Scan for the cell matching the given text and deliver its (X, Y) coordinate at center. 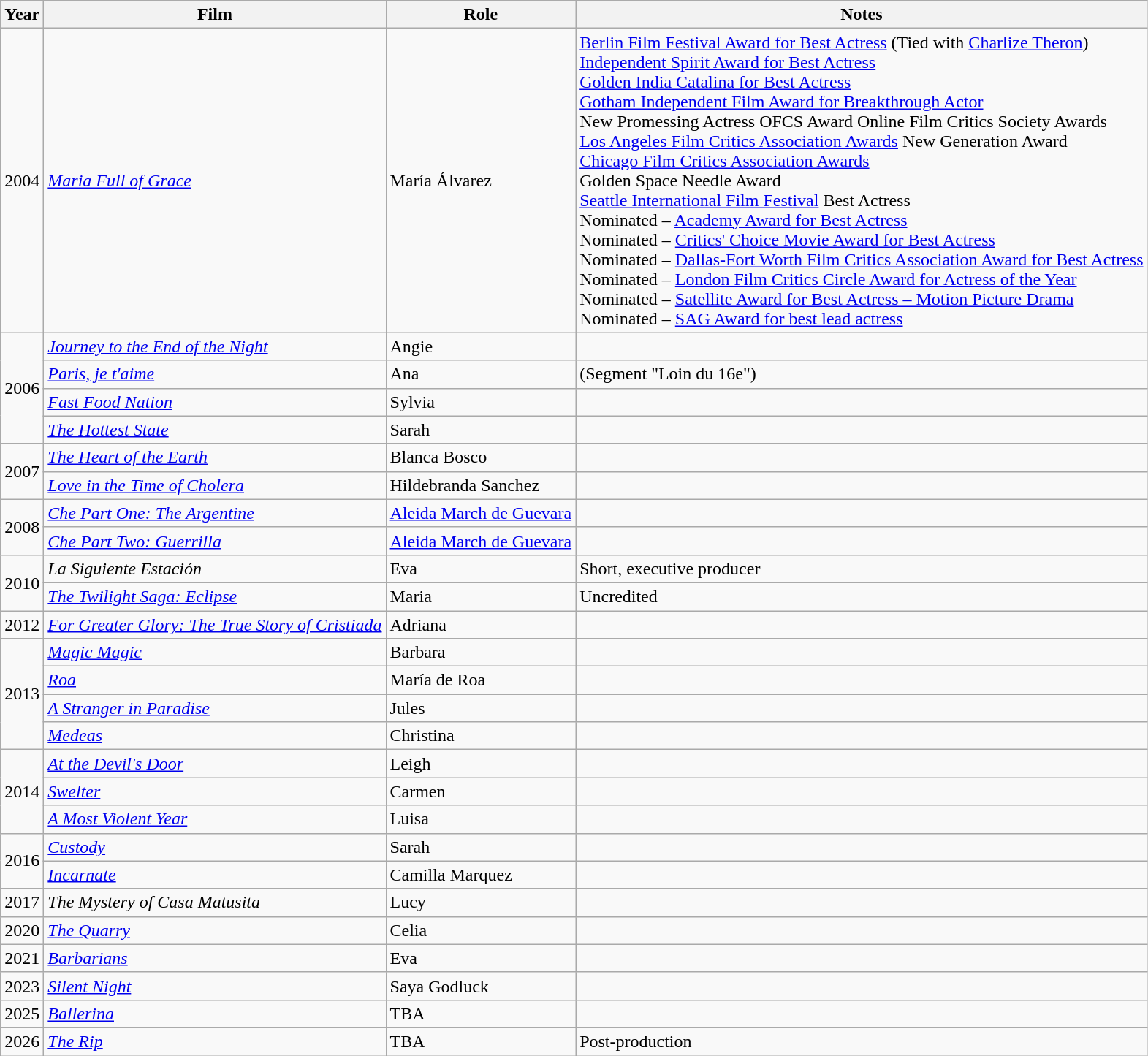
The Mystery of Casa Matusita (215, 903)
2025 (22, 1014)
Year (22, 15)
Che Part One: The Argentine (215, 513)
Maria (481, 596)
2004 (22, 181)
Notes (862, 15)
María de Roa (481, 680)
At the Devil's Door (215, 764)
The Twilight Saga: Eclipse (215, 596)
Adriana (481, 625)
Magic Magic (215, 653)
Che Part Two: Guerrilla (215, 541)
Roa (215, 680)
Camilla Marquez (481, 875)
2013 (22, 694)
Paris, je t'aime (215, 374)
Swelter (215, 791)
Maria Full of Grace (215, 181)
Ballerina (215, 1014)
Post-production (862, 1041)
Medeas (215, 736)
A Stranger in Paradise (215, 708)
2006 (22, 388)
Sylvia (481, 402)
Role (481, 15)
For Greater Glory: The True Story of Cristiada (215, 625)
Christina (481, 736)
The Hottest State (215, 430)
2017 (22, 903)
Barbarians (215, 958)
Fast Food Nation (215, 402)
La Siguiente Estación (215, 569)
Incarnate (215, 875)
2007 (22, 471)
Love in the Time of Cholera (215, 485)
Angie (481, 346)
2020 (22, 930)
Saya Godluck (481, 986)
(Segment "Loin du 16e") (862, 374)
2010 (22, 582)
Blanca Bosco (481, 457)
Luisa (481, 819)
Hildebranda Sanchez (481, 485)
Silent Night (215, 986)
2026 (22, 1041)
Lucy (481, 903)
2008 (22, 527)
Barbara (481, 653)
The Quarry (215, 930)
Journey to the End of the Night (215, 346)
2023 (22, 986)
Celia (481, 930)
Short, executive producer (862, 569)
María Álvarez (481, 181)
2014 (22, 791)
2021 (22, 958)
2016 (22, 861)
The Rip (215, 1041)
The Heart of the Earth (215, 457)
Carmen (481, 791)
Ana (481, 374)
Jules (481, 708)
A Most Violent Year (215, 819)
Leigh (481, 764)
Uncredited (862, 596)
Film (215, 15)
Custody (215, 847)
2012 (22, 625)
